Extract the (X, Y) coordinate from the center of the cell holding the provided text.  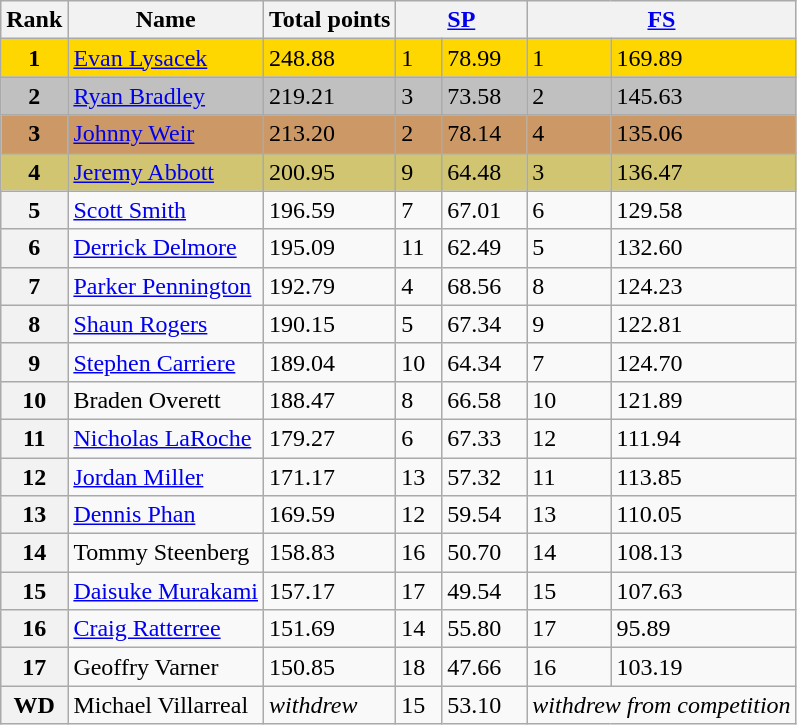
Rank (34, 20)
113.85 (704, 477)
122.81 (704, 324)
169.89 (704, 58)
111.94 (704, 438)
Michael Villarreal (166, 705)
Name (166, 20)
Daisuke Murakami (166, 591)
Johnny Weir (166, 134)
47.66 (484, 667)
190.15 (330, 324)
Jordan Miller (166, 477)
57.32 (484, 477)
62.49 (484, 248)
Evan Lysacek (166, 58)
Derrick Delmore (166, 248)
151.69 (330, 629)
Braden Overett (166, 400)
67.01 (484, 210)
Parker Pennington (166, 286)
67.33 (484, 438)
73.58 (484, 96)
200.95 (330, 172)
129.58 (704, 210)
179.27 (330, 438)
Scott Smith (166, 210)
49.54 (484, 591)
59.54 (484, 515)
213.20 (330, 134)
103.19 (704, 667)
Shaun Rogers (166, 324)
150.85 (330, 667)
196.59 (330, 210)
64.48 (484, 172)
107.63 (704, 591)
50.70 (484, 553)
Dennis Phan (166, 515)
Geoffry Varner (166, 667)
157.17 (330, 591)
67.34 (484, 324)
188.47 (330, 400)
FS (662, 20)
Total points (330, 20)
Stephen Carriere (166, 362)
Ryan Bradley (166, 96)
66.58 (484, 400)
110.05 (704, 515)
95.89 (704, 629)
Jeremy Abbott (166, 172)
121.89 (704, 400)
Tommy Steenberg (166, 553)
64.34 (484, 362)
195.09 (330, 248)
18 (419, 667)
169.59 (330, 515)
withdrew (330, 705)
78.14 (484, 134)
Nicholas LaRoche (166, 438)
124.23 (704, 286)
108.13 (704, 553)
192.79 (330, 286)
68.56 (484, 286)
withdrew from competition (662, 705)
145.63 (704, 96)
78.99 (484, 58)
158.83 (330, 553)
189.04 (330, 362)
WD (34, 705)
55.80 (484, 629)
136.47 (704, 172)
132.60 (704, 248)
SP (462, 20)
124.70 (704, 362)
248.88 (330, 58)
135.06 (704, 134)
53.10 (484, 705)
219.21 (330, 96)
171.17 (330, 477)
Craig Ratterree (166, 629)
